Return the [X, Y] coordinate for the center point of the cell that contains the specified text.  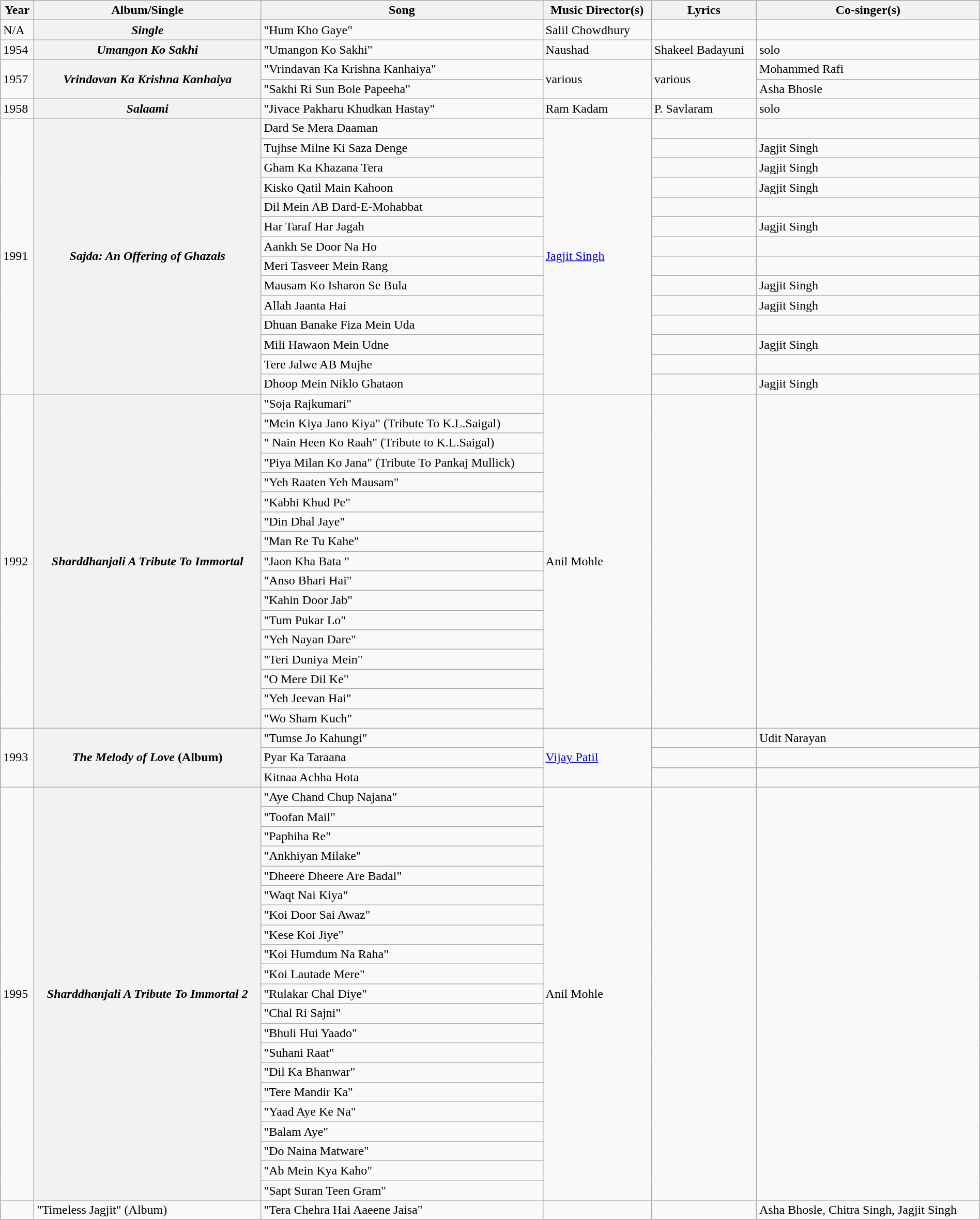
"Man Re Tu Kahe" [402, 541]
Naushad [597, 50]
1954 [18, 50]
Aankh Se Door Na Ho [402, 246]
"Ankhiyan Milake" [402, 856]
"Dheere Dheere Are Badal" [402, 876]
"Umangon Ko Sakhi" [402, 50]
Song [402, 10]
"Ab Mein Kya Kaho" [402, 1170]
Salil Chowdhury [597, 30]
"Jivace Pakharu Khudkan Hastay" [402, 109]
"Rulakar Chal Diye" [402, 994]
"Chal Ri Sajni" [402, 1013]
Sharddhanjali A Tribute To Immortal 2 [148, 993]
"Paphiha Re" [402, 836]
"Bhuli Hui Yaado" [402, 1033]
Udit Narayan [868, 738]
Gham Ka Khazana Tera [402, 167]
"Yeh Jeevan Hai" [402, 699]
Vijay Patil [597, 758]
"Sakhi Ri Sun Bole Papeeha" [402, 89]
"Yeh Raaten Yeh Mausam" [402, 482]
"Koi Door Sai Awaz" [402, 915]
"Toofan Mail" [402, 816]
Dhoop Mein Niklo Ghataon [402, 384]
Ram Kadam [597, 109]
"Mein Kiya Jano Kiya" (Tribute To K.L.Saigal) [402, 423]
Tujhse Milne Ki Saza Denge [402, 148]
Tere Jalwe AB Mujhe [402, 364]
"Do Naina Matware" [402, 1151]
"Aye Chand Chup Najana" [402, 797]
Shakeel Badayuni [704, 50]
Dil Mein AB Dard-E-Mohabbat [402, 207]
Allah Jaanta Hai [402, 305]
Year [18, 10]
Co-singer(s) [868, 10]
"Wo Sham Kuch" [402, 718]
Asha Bhosle [868, 89]
P. Savlaram [704, 109]
"Anso Bhari Hai" [402, 581]
Dard Se Mera Daaman [402, 128]
"Balam Aye" [402, 1131]
1992 [18, 561]
N/A [18, 30]
"Sapt Suran Teen Gram" [402, 1190]
The Melody of Love (Album) [148, 758]
"Kabhi Khud Pe" [402, 502]
"Koi Humdum Na Raha" [402, 954]
Umangon Ko Sakhi [148, 50]
"Waqt Nai Kiya" [402, 895]
Mohammed Rafi [868, 69]
"Hum Kho Gaye" [402, 30]
"Yaad Aye Ke Na" [402, 1111]
Kisko Qatil Main Kahoon [402, 187]
"Vrindavan Ka Krishna Kanhaiya" [402, 69]
"Suhani Raat" [402, 1053]
"Tumse Jo Kahungi" [402, 738]
"Piya Milan Ko Jana" (Tribute To Pankaj Mullick) [402, 462]
Mili Hawaon Mein Udne [402, 345]
"Koi Lautade Mere" [402, 974]
Vrindavan Ka Krishna Kanhaiya [148, 79]
"Kahin Door Jab" [402, 600]
"Kese Koi Jiye" [402, 935]
Meri Tasveer Mein Rang [402, 266]
Single [148, 30]
1958 [18, 109]
"Tera Chehra Hai Aaeene Jaisa" [402, 1210]
" Nain Heen Ko Raah" (Tribute to K.L.Saigal) [402, 443]
"Timeless Jagjit" (Album) [148, 1210]
1991 [18, 256]
"Soja Rajkumari" [402, 404]
Pyar Ka Taraana [402, 758]
"Jaon Kha Bata " [402, 561]
"Yeh Nayan Dare" [402, 640]
Mausam Ko Isharon Se Bula [402, 286]
1957 [18, 79]
Asha Bhosle, Chitra Singh, Jagjit Singh [868, 1210]
1995 [18, 993]
Salaami [148, 109]
Sajda: An Offering of Ghazals [148, 256]
Lyrics [704, 10]
1993 [18, 758]
"Din Dhal Jaye" [402, 521]
"O Mere Dil Ke" [402, 679]
"Dil Ka Bhanwar" [402, 1072]
Har Taraf Har Jagah [402, 226]
"Tere Mandir Ka" [402, 1092]
Album/Single [148, 10]
Music Director(s) [597, 10]
Sharddhanjali A Tribute To Immortal [148, 561]
Dhuan Banake Fiza Mein Uda [402, 325]
"Tum Pukar Lo" [402, 620]
"Teri Duniya Mein" [402, 659]
Kitnaa Achha Hota [402, 777]
